Find where the given text appears and provide that cell's center as (x, y) coordinate. 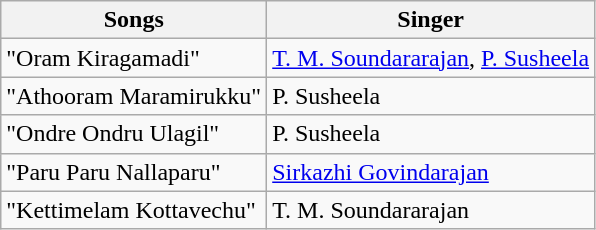
T. M. Soundararajan (431, 210)
Songs (134, 20)
"Oram Kiragamadi" (134, 58)
T. M. Soundararajan, P. Susheela (431, 58)
"Athooram Maramirukku" (134, 96)
Sirkazhi Govindarajan (431, 172)
Singer (431, 20)
"Ondre Ondru Ulagil" (134, 134)
"Kettimelam Kottavechu" (134, 210)
"Paru Paru Nallaparu" (134, 172)
